Identify which cell holds the provided text, then report its [x, y] central coordinate. 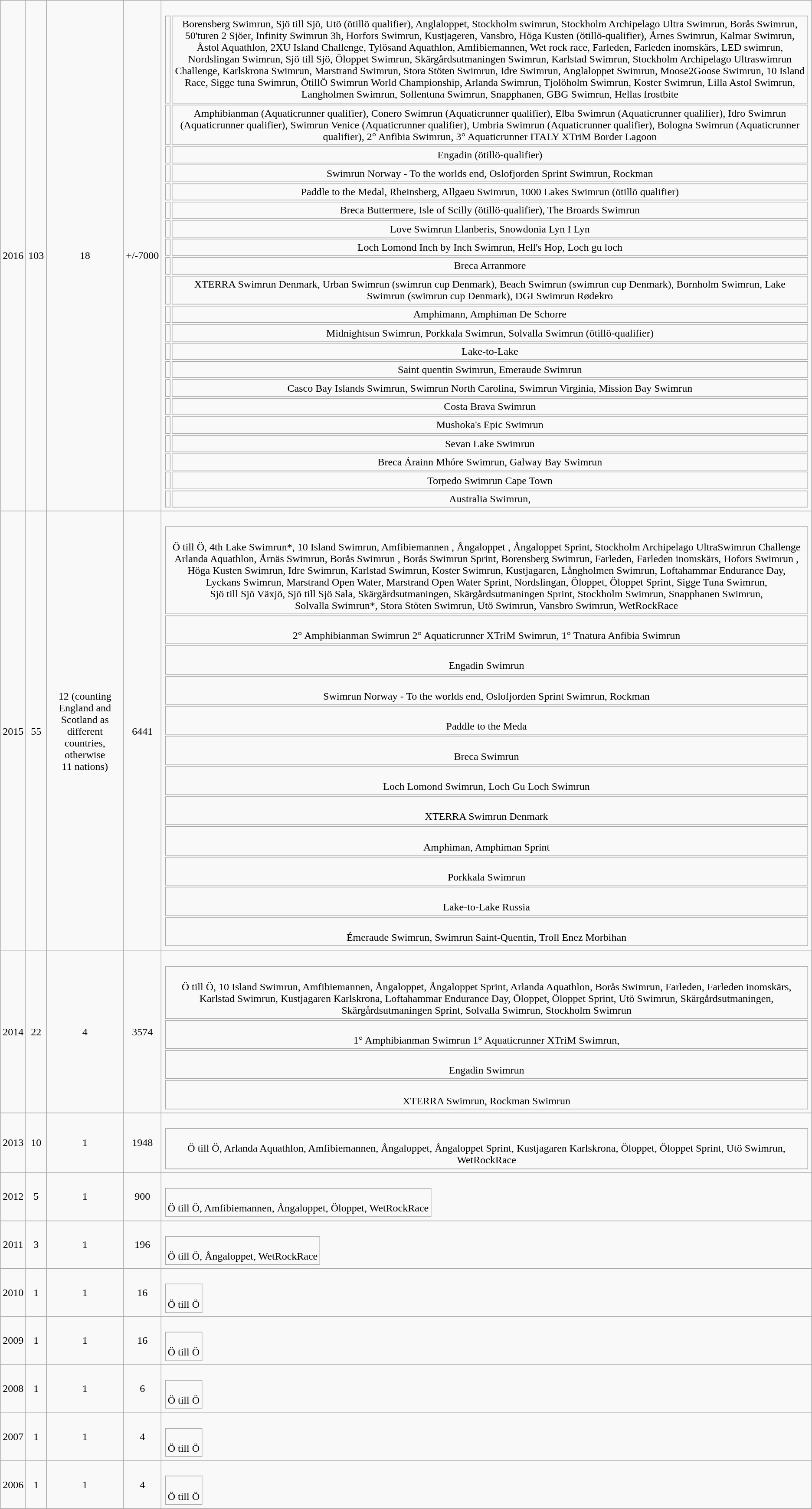
Casco Bay Islands Swimrun, Swimrun North Carolina, Swimrun Virginia, Mission Bay Swimrun [490, 388]
Breca Arranmore [490, 266]
2015 [13, 731]
3574 [142, 1031]
Émeraude Swimrun, Swimrun Saint-Quentin, Troll Enez Morbihan [486, 932]
3 [36, 1245]
Amphiman, Amphiman Sprint [486, 841]
Porkkala Swimrun [486, 871]
2008 [13, 1389]
Paddle to the Meda [486, 720]
Midnightsun Swimrun, Porkkala Swimrun, Solvalla Swimrun (ötillö-qualifier) [490, 333]
Lake-to-Lake [490, 351]
12 (counting England and Scotland as different countries, otherwise11 nations) [85, 731]
Lake-to-Lake Russia [486, 901]
2007 [13, 1437]
22 [36, 1031]
5 [36, 1196]
XTERRA Swimrun Denmark [486, 811]
2009 [13, 1340]
Breca Swimrun [486, 750]
Breca Árainn Mhóre Swimrun, Galway Bay Swimrun [490, 462]
Breca Buttermere, Isle of Scilly (ötillö-qualifier), The Broards Swimrun [490, 210]
Amphimann, Amphiman De Schorre [490, 314]
Sevan Lake Swimrun [490, 444]
Loch Lomond Inch by Inch Swimrun, Hell's Hop, Loch gu loch [490, 247]
2014 [13, 1031]
Mushoka's Epic Swimrun [490, 425]
Love Swimrun Llanberis, Snowdonia Lyn I Lyn [490, 229]
2006 [13, 1484]
196 [142, 1245]
+/-7000 [142, 256]
Australia Swimrun, [490, 499]
Torpedo Swimrun Cape Town [490, 481]
2012 [13, 1196]
1° Amphibianman Swimrun 1° Aquaticrunner XTriM Swimrun, [486, 1035]
Saint quentin Swimrun, Emeraude Swimrun [490, 370]
2013 [13, 1143]
18 [85, 256]
6441 [142, 731]
2016 [13, 256]
1948 [142, 1143]
Costa Brava Swimrun [490, 407]
6 [142, 1389]
103 [36, 256]
Engadin (ötillö-qualifier) [490, 155]
2011 [13, 1245]
Loch Lomond Swimrun, Loch Gu Loch Swimrun [486, 781]
XTERRA Swimrun, Rockman Swimrun [486, 1095]
55 [36, 731]
10 [36, 1143]
2° Amphibianman Swimrun 2° Aquaticrunner XTriM Swimrun, 1° Tnatura Anfibia Swimrun [486, 630]
Paddle to the Medal, Rheinsberg, Allgaeu Swimrun, 1000 Lakes Swimrun (ötillö qualifier) [490, 192]
900 [142, 1196]
2010 [13, 1293]
